Identify which cell holds the provided text, then report its [x, y] central coordinate. 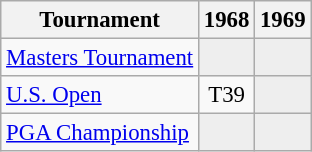
U.S. Open [100, 95]
T39 [227, 95]
1968 [227, 20]
1969 [283, 20]
Tournament [100, 20]
PGA Championship [100, 133]
Masters Tournament [100, 58]
